Return (x, y) of the center of cell containing provided text 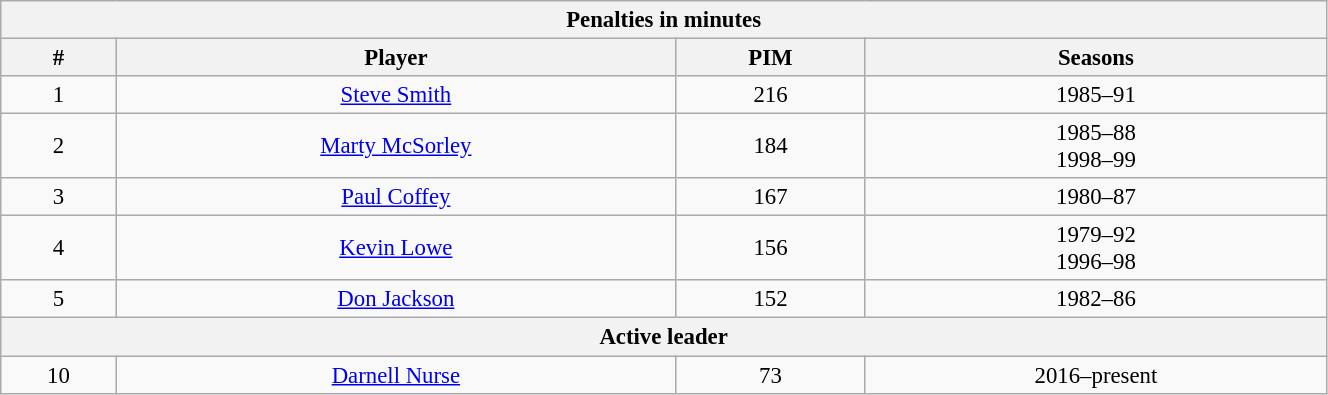
3 (58, 197)
1980–87 (1096, 197)
167 (771, 197)
5 (58, 299)
Darnell Nurse (396, 375)
156 (771, 248)
Kevin Lowe (396, 248)
10 (58, 375)
# (58, 58)
Penalties in minutes (664, 20)
184 (771, 146)
2016–present (1096, 375)
216 (771, 95)
1982–86 (1096, 299)
1985–91 (1096, 95)
Paul Coffey (396, 197)
1 (58, 95)
1985–881998–99 (1096, 146)
PIM (771, 58)
Marty McSorley (396, 146)
Seasons (1096, 58)
Player (396, 58)
Steve Smith (396, 95)
73 (771, 375)
2 (58, 146)
Don Jackson (396, 299)
152 (771, 299)
Active leader (664, 337)
4 (58, 248)
1979–921996–98 (1096, 248)
